Locate the cell with the specified text and output its (x, y) center coordinate. 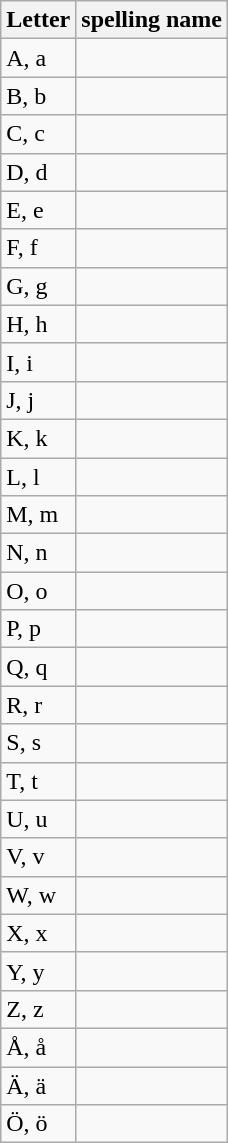
I, i (38, 362)
X, x (38, 933)
O, o (38, 591)
spelling name (152, 20)
Ä, ä (38, 1085)
L, l (38, 477)
J, j (38, 400)
Ö, ö (38, 1124)
W, w (38, 895)
A, a (38, 58)
Z, z (38, 1009)
M, m (38, 515)
Å, å (38, 1047)
Letter (38, 20)
Q, q (38, 667)
U, u (38, 819)
K, k (38, 438)
T, t (38, 781)
H, h (38, 324)
G, g (38, 286)
D, d (38, 172)
V, v (38, 857)
E, e (38, 210)
N, n (38, 553)
P, p (38, 629)
R, r (38, 705)
F, f (38, 248)
C, c (38, 134)
S, s (38, 743)
Y, y (38, 971)
B, b (38, 96)
